Determine the (x, y) coordinate at the center of the cell enclosing the given text.  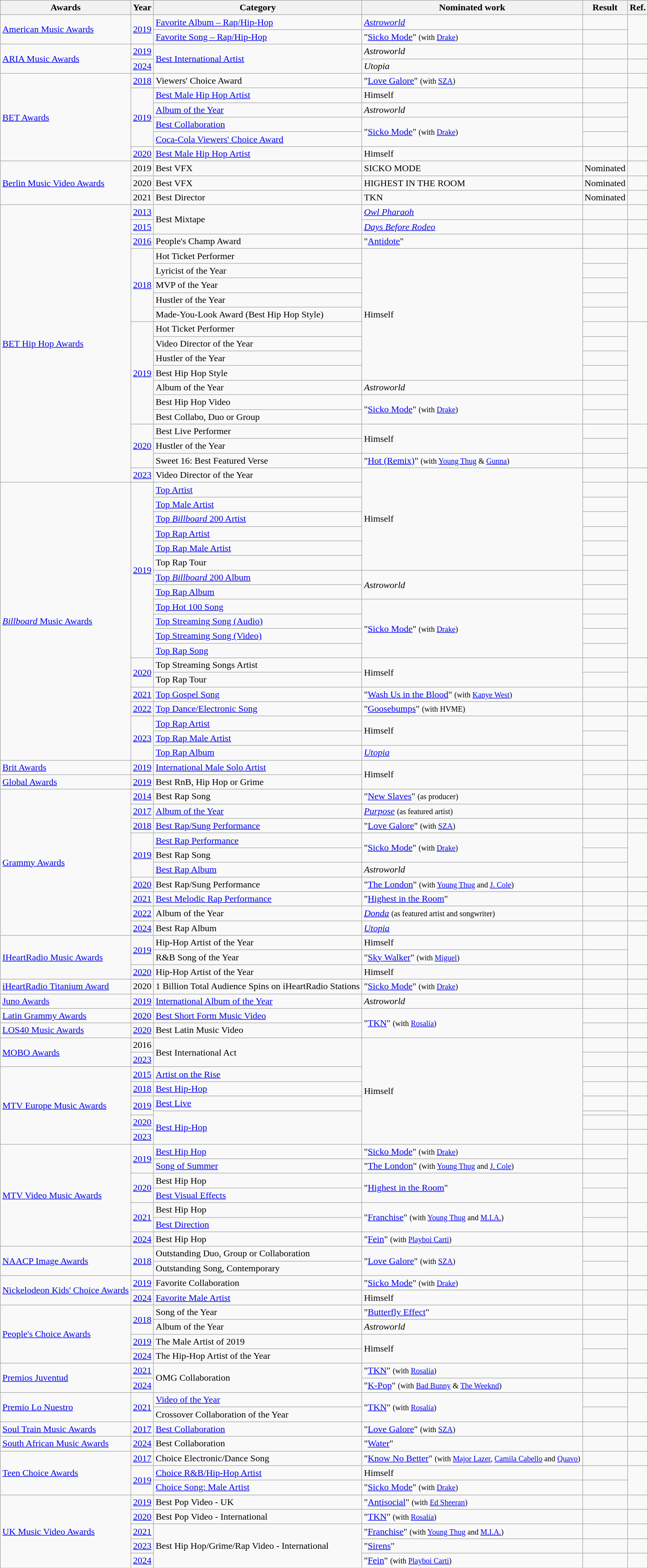
Best Director (258, 198)
Outstanding Duo, Group or Collaboration (258, 1254)
iHeartRadio Titanium Award (66, 986)
Best Visual Effects (258, 1195)
2014 (142, 796)
TKN (472, 198)
2013 (142, 212)
Result (605, 8)
"K-Pop" (with Bad Bunny & The Weeknd) (472, 1385)
IHeartRadio Music Awards (66, 957)
Crossover Collaboration of the Year (258, 1414)
Premio Lo Nuestro (66, 1407)
The Male Artist of 2019 (258, 1342)
Awards (66, 8)
"New Slaves" (as producer) (472, 796)
Best Short Form Music Video (258, 1016)
Days Before Rodeo (472, 227)
Berlin Music Video Awards (66, 183)
Choice Electronic/Dance Song (258, 1458)
Choice R&B/Hip-Hop Artist (258, 1473)
International Album of the Year (258, 1001)
"Butterfly Effect" (472, 1312)
Artist on the Rise (258, 1074)
Best Collabo, Duo or Group (258, 416)
"Hot (Remix)" (with Young Thug & Gunna) (472, 461)
Best International Artist (258, 59)
Top Streaming Songs Artist (258, 665)
"Antisocial" (with Ed Sheeran) (472, 1502)
Category (258, 8)
Favorite Collaboration (258, 1283)
Donda (as featured artist and songwriter) (472, 914)
Choice Song: Male Artist (258, 1487)
Best RnB, Hip Hop or Grime (258, 782)
Top Hot 100 Song (258, 606)
"Goosebumps" (with HVME) (472, 709)
Best Latin Music Video (258, 1030)
HIGHEST IN THE ROOM (472, 183)
ARIA Music Awards (66, 59)
Top Dance/Electronic Song (258, 709)
Billboard Music Awards (66, 621)
Top Billboard 200 Album (258, 577)
R&B Song of the Year (258, 957)
Top Male Artist (258, 504)
Song of the Year (258, 1312)
Best Direction (258, 1224)
Made-You-Look Award (Best Hip Hop Style) (258, 314)
LOS40 Music Awards (66, 1030)
MVP of the Year (258, 285)
Teen Choice Awards (66, 1473)
Best Hip Hop Style (258, 373)
People's Champ Award (258, 241)
BET Hip Hop Awards (66, 344)
The Hip-Hop Artist of the Year (258, 1356)
Purpose (as featured artist) (472, 811)
1 Billion Total Audience Spins on iHeartRadio Stations (258, 986)
Favorite Album – Rap/Hip-Hop (258, 22)
"Water" (472, 1444)
Sweet 16: Best Featured Verse (258, 461)
Favorite Male Artist (258, 1297)
Top Gospel Song (258, 694)
Best Mixtape (258, 220)
"Wash Us in the Blood" (with Kanye West) (472, 694)
Nickelodeon Kids' Choice Awards (66, 1290)
Year (142, 8)
Best International Act (258, 1052)
Top Billboard 200 Artist (258, 519)
Best Hip Hop Video (258, 402)
Outstanding Song, Contemporary (258, 1268)
South African Music Awards (66, 1444)
BET Awards (66, 117)
"Know No Better" (with Major Lazer, Camila Cabello and Quavo) (472, 1458)
Latin Grammy Awards (66, 1016)
"Sirens" (472, 1546)
Brit Awards (66, 767)
MTV Video Music Awards (66, 1195)
MTV Europe Music Awards (66, 1105)
Favorite Song – Rap/Hip-Hop (258, 37)
Best Melodic Rap Performance (258, 899)
MOBO Awards (66, 1052)
NAACP Image Awards (66, 1261)
Soul Train Music Awards (66, 1429)
Global Awards (66, 782)
Top Artist (258, 490)
Top Streaming Song (Audio) (258, 621)
"Antidote" (472, 241)
Best Hip Hop/Grime/Rap Video - International (258, 1546)
Nominated work (472, 8)
Coca-Cola Viewers' Choice Award (258, 139)
Juno Awards (66, 1001)
People's Choice Awards (66, 1334)
Viewers' Choice Award (258, 81)
Video of the Year (258, 1400)
Ref. (638, 8)
OMG Collaboration (258, 1378)
SICKO MODE (472, 168)
Grammy Awards (66, 862)
Best Pop Video - International (258, 1517)
"Sky Walker" (with Miguel) (472, 957)
Best Live (258, 1103)
Top Rap Song (258, 651)
Top Streaming Song (Video) (258, 636)
International Male Solo Artist (258, 767)
Lyricist of the Year (258, 271)
UK Music Video Awards (66, 1531)
Best Pop Video - UK (258, 1502)
American Music Awards (66, 30)
Best Live Performer (258, 431)
Best Rap Performance (258, 840)
Owl Pharaoh (472, 212)
Premios Juventud (66, 1378)
Song of Summer (258, 1166)
